Search for the cell housing the specified text and yield its [X, Y] center coordinate. 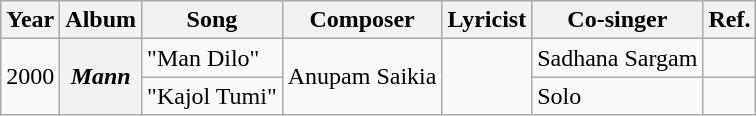
Composer [362, 20]
Album [101, 20]
Year [30, 20]
"Man Dilo" [212, 58]
Song [212, 20]
Mann [101, 77]
2000 [30, 77]
Lyricist [487, 20]
Ref. [730, 20]
"Kajol Tumi" [212, 96]
Co-singer [618, 20]
Sadhana Sargam [618, 58]
Anupam Saikia [362, 77]
Solo [618, 96]
